From the cell containing the given text, extract its center point as (X, Y) coordinate. 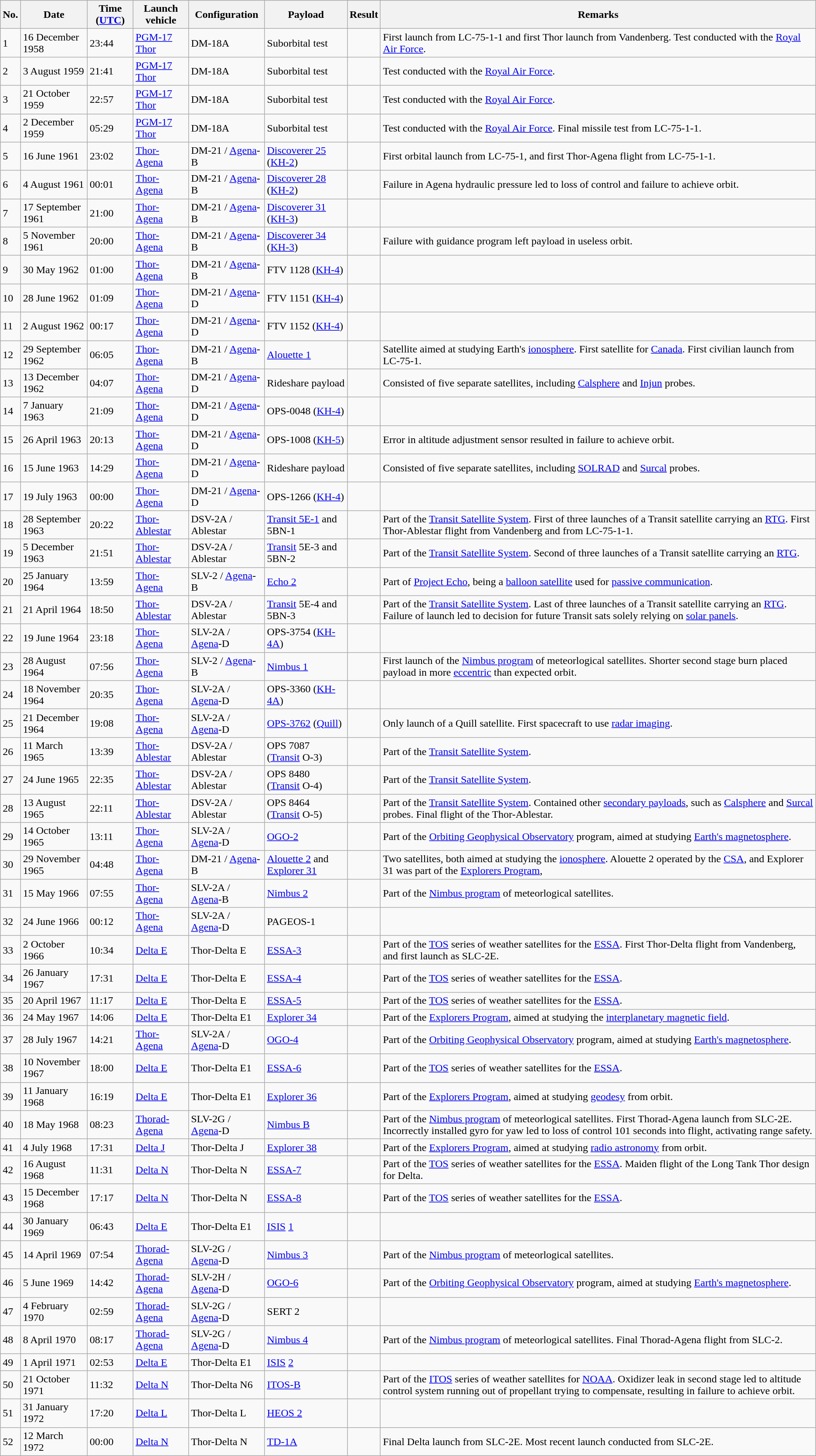
Discoverer 25 (KH-2) (306, 156)
26 (10, 751)
16 June 1961 (54, 156)
Part of Project Echo, being a balloon satellite used for passive communication. (598, 581)
24 June 1965 (54, 780)
02:53 (110, 1362)
43 (10, 1198)
16:19 (110, 1096)
18:00 (110, 1068)
31 January 1972 (54, 1413)
5 June 1969 (54, 1283)
PAGEOS-1 (306, 922)
First launch of the Nimbus program of meteorlogical satellites. Shorter second stage burn placed payload in more eccentric than expected orbit. (598, 667)
52 (10, 1441)
06:43 (110, 1226)
23:02 (110, 156)
21:00 (110, 213)
30 January 1969 (54, 1226)
11 January 1968 (54, 1096)
Part of the Nimbus program of meteorlogical satellites. Final Thorad-Agena flight from SLC-2. (598, 1340)
1 April 1971 (54, 1362)
7 January 1963 (54, 411)
SERT 2 (306, 1311)
OPS-3360 (KH-4A) (306, 694)
ITOS-B (306, 1385)
Explorer 38 (306, 1147)
26 January 1967 (54, 979)
OPS 8480 (Transit O-4) (306, 780)
30 May 1962 (54, 269)
20 April 1967 (54, 1001)
39 (10, 1096)
16 August 1968 (54, 1169)
2 December 1959 (54, 128)
13 August 1965 (54, 808)
Nimbus 2 (306, 893)
20:35 (110, 694)
Part of the Transit Satellite System. Contained other secondary payloads, such as Calsphere and Surcal probes. Final flight of the Thor-Ablestar. (598, 808)
2 (10, 71)
8 April 1970 (54, 1340)
22:11 (110, 808)
Nimbus B (306, 1125)
7 (10, 213)
23 (10, 667)
15 May 1966 (54, 893)
ISIS 2 (306, 1362)
Configuration (227, 15)
13:11 (110, 836)
50 (10, 1385)
30 (10, 865)
00:17 (110, 326)
ESSA-4 (306, 979)
Time (UTC) (110, 15)
20:22 (110, 525)
21 April 1964 (54, 610)
No. (10, 15)
2 October 1966 (54, 950)
12 March 1972 (54, 1441)
28 June 1962 (54, 298)
42 (10, 1169)
Alouette 2 and Explorer 31 (306, 865)
SLV-2A / Agena-B (227, 893)
ESSA-7 (306, 1169)
SLV-2H / Agena-D (227, 1283)
Consisted of five separate satellites, including SOLRAD and Surcal probes. (598, 468)
ISIS 1 (306, 1226)
45 (10, 1255)
49 (10, 1362)
FTV 1152 (KH-4) (306, 326)
First orbital launch from LC-75-1, and first Thor-Agena flight from LC-75-1-1. (598, 156)
5 (10, 156)
Final Delta launch from SLC-2E. Most recent launch conducted from SLC-2E. (598, 1441)
Satellite aimed at studying Earth's ionosphere. First satellite for Canada. First civilian launch from LC-75-1. (598, 355)
4 February 1970 (54, 1311)
5 November 1961 (54, 241)
8 (10, 241)
18 (10, 525)
OPS-3754 (KH-4A) (306, 638)
11 (10, 326)
08:17 (110, 1340)
ESSA-3 (306, 950)
16 December 1958 (54, 43)
29 November 1965 (54, 865)
15 December 1968 (54, 1198)
25 January 1964 (54, 581)
14:29 (110, 468)
Two satellites, both aimed at studying the ionosphere. Alouette 2 operated by the CSA, and Explorer 31 was part of the Explorers Program, (598, 865)
ESSA-6 (306, 1068)
Part of the Explorers Program, aimed at studying the interplanetary magnetic field. (598, 1017)
Thor-Delta J (227, 1147)
Part of the TOS series of weather satellites for the ESSA. Maiden flight of the Long Tank Thor design for Delta. (598, 1169)
10:34 (110, 950)
Part of the Explorers Program, aimed at studying radio astronomy from orbit. (598, 1147)
4 July 1968 (54, 1147)
OPS-1266 (KH-4) (306, 497)
TD-1A (306, 1441)
Transit 5E-4 and 5BN-3 (306, 610)
13 December 1962 (54, 383)
22:57 (110, 99)
10 (10, 298)
23:44 (110, 43)
00:01 (110, 185)
17 September 1961 (54, 213)
Discoverer 31 (KH-3) (306, 213)
Thor-Delta L (227, 1413)
24 May 1967 (54, 1017)
02:59 (110, 1311)
Consisted of five separate satellites, including Calsphere and Injun probes. (598, 383)
OPS-1008 (KH-5) (306, 440)
04:07 (110, 383)
Thor-Delta N6 (227, 1385)
Nimbus 3 (306, 1255)
OPS-3762 (Quill) (306, 723)
ESSA-5 (306, 1001)
Nimbus 1 (306, 667)
18 November 1964 (54, 694)
17 (10, 497)
11:17 (110, 1001)
14:06 (110, 1017)
34 (10, 979)
22 (10, 638)
13:39 (110, 751)
Failure with guidance program left payload in useless orbit. (598, 241)
14 (10, 411)
01:09 (110, 298)
21 (10, 610)
44 (10, 1226)
24 (10, 694)
17:17 (110, 1198)
11:32 (110, 1385)
Test conducted with the Royal Air Force. Final missile test from LC-75-1-1. (598, 128)
Remarks (598, 15)
Launch vehicle (161, 15)
Delta L (161, 1413)
21 October 1959 (54, 99)
Transit 5E-1 and 5BN-1 (306, 525)
00:12 (110, 922)
19 (10, 553)
6 (10, 185)
Nimbus 4 (306, 1340)
25 (10, 723)
21 October 1971 (54, 1385)
2 August 1962 (54, 326)
28 August 1964 (54, 667)
37 (10, 1040)
Discoverer 34 (KH-3) (306, 241)
12 (10, 355)
Part of the Transit Satellite System. Second of three launches of a Transit satellite carrying an RTG. (598, 553)
11 March 1965 (54, 751)
48 (10, 1340)
47 (10, 1311)
14:42 (110, 1283)
21:09 (110, 411)
28 (10, 808)
21:51 (110, 553)
First launch from LC-75-1-1 and first Thor launch from Vandenberg. Test conducted with the Royal Air Force. (598, 43)
14:21 (110, 1040)
08:23 (110, 1125)
11:31 (110, 1169)
28 July 1967 (54, 1040)
38 (10, 1068)
OPS 7087 (Transit O-3) (306, 751)
Payload (306, 15)
26 April 1963 (54, 440)
32 (10, 922)
Date (54, 15)
29 September 1962 (54, 355)
Part of the Explorers Program, aimed at studying geodesy from orbit. (598, 1096)
36 (10, 1017)
Error in altitude adjustment sensor resulted in failure to achieve orbit. (598, 440)
Explorer 36 (306, 1096)
07:54 (110, 1255)
Part of the TOS series of weather satellites for the ESSA. First Thor-Delta flight from Vandenberg, and first launch as SLC-2E. (598, 950)
9 (10, 269)
17:20 (110, 1413)
21:41 (110, 71)
28 September 1963 (54, 525)
14 October 1965 (54, 836)
3 (10, 99)
Delta J (161, 1147)
19:08 (110, 723)
35 (10, 1001)
ESSA-8 (306, 1198)
19 July 1963 (54, 497)
Alouette 1 (306, 355)
15 (10, 440)
27 (10, 780)
13 (10, 383)
4 (10, 128)
Only launch of a Quill satellite. First spacecraft to use radar imaging. (598, 723)
41 (10, 1147)
10 November 1967 (54, 1068)
46 (10, 1283)
22:35 (110, 780)
40 (10, 1125)
06:05 (110, 355)
5 December 1963 (54, 553)
4 August 1961 (54, 185)
13:59 (110, 581)
05:29 (110, 128)
18 May 1968 (54, 1125)
OGO-2 (306, 836)
FTV 1128 (KH-4) (306, 269)
Explorer 34 (306, 1017)
OGO-6 (306, 1283)
20 (10, 581)
15 June 1963 (54, 468)
Result (364, 15)
18:50 (110, 610)
Transit 5E-3 and 5BN-2 (306, 553)
20:13 (110, 440)
OGO-4 (306, 1040)
OPS-0048 (KH-4) (306, 411)
FTV 1151 (KH-4) (306, 298)
51 (10, 1413)
OPS 8464 (Transit O-5) (306, 808)
14 April 1969 (54, 1255)
HEOS 2 (306, 1413)
24 June 1966 (54, 922)
01:00 (110, 269)
07:56 (110, 667)
Failure in Agena hydraulic pressure led to loss of control and failure to achieve orbit. (598, 185)
3 August 1959 (54, 71)
23:18 (110, 638)
19 June 1964 (54, 638)
21 December 1964 (54, 723)
1 (10, 43)
Discoverer 28 (KH-2) (306, 185)
33 (10, 950)
04:48 (110, 865)
16 (10, 468)
07:55 (110, 893)
29 (10, 836)
Echo 2 (306, 581)
20:00 (110, 241)
31 (10, 893)
